Locate the cell with the specified text and output its [x, y] center coordinate. 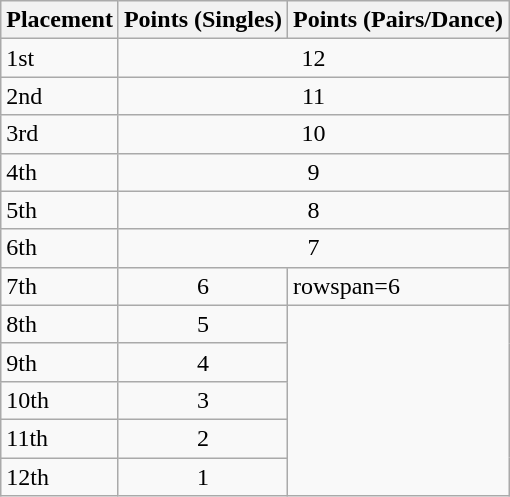
Placement [60, 20]
3rd [60, 134]
9th [60, 362]
8th [60, 324]
2 [202, 438]
2nd [60, 96]
12 [313, 58]
7 [313, 248]
Points (Pairs/Dance) [398, 20]
rowspan=6 [398, 286]
8 [313, 210]
4 [202, 362]
10 [313, 134]
10th [60, 400]
3 [202, 400]
1st [60, 58]
5th [60, 210]
12th [60, 477]
1 [202, 477]
5 [202, 324]
11 [313, 96]
6 [202, 286]
9 [313, 172]
Points (Singles) [202, 20]
11th [60, 438]
6th [60, 248]
4th [60, 172]
7th [60, 286]
